Pinpoint the cell where the given text exists, returning its (X, Y) midpoint coordinate. 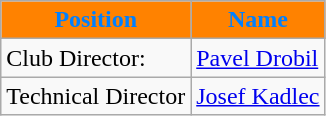
Technical Director (96, 96)
Josef Kadlec (258, 96)
Position (96, 20)
Club Director: (96, 58)
Pavel Drobil (258, 58)
Name (258, 20)
